Provide the (X, Y) coordinate of the cell's center where the given text is located.  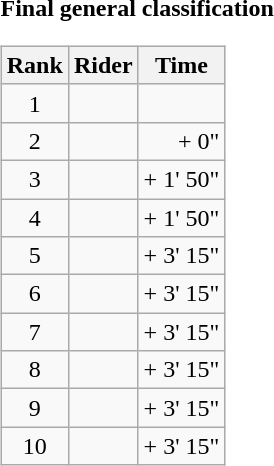
8 (34, 370)
7 (34, 332)
+ 0" (182, 141)
10 (34, 446)
9 (34, 408)
5 (34, 256)
3 (34, 179)
Rank (34, 65)
Time (182, 65)
6 (34, 294)
Rider (103, 65)
1 (34, 103)
4 (34, 217)
2 (34, 141)
